Capture the cell that displays the provided text and extract its (x, y) central coordinate. 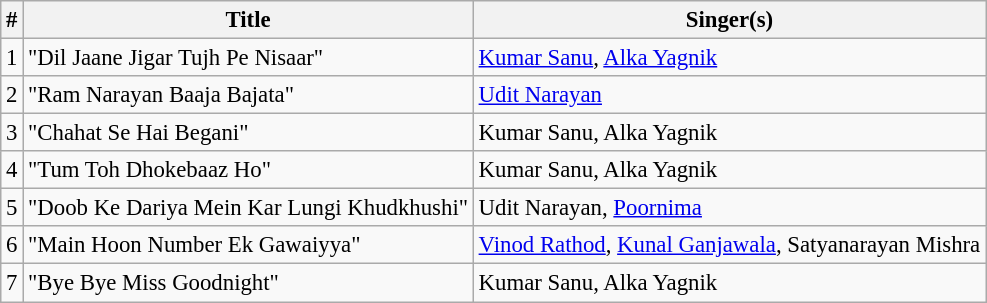
"Bye Bye Miss Goodnight" (248, 283)
Vinod Rathod, Kunal Ganjawala, Satyanarayan Mishra (729, 245)
1 (12, 58)
# (12, 20)
"Main Hoon Number Ek Gawaiyya" (248, 245)
"Dil Jaane Jigar Tujh Pe Nisaar" (248, 58)
Title (248, 20)
"Chahat Se Hai Begani" (248, 133)
"Ram Narayan Baaja Bajata" (248, 95)
3 (12, 133)
"Tum Toh Dhokebaaz Ho" (248, 170)
Udit Narayan (729, 95)
2 (12, 95)
Udit Narayan, Poornima (729, 208)
6 (12, 245)
5 (12, 208)
Singer(s) (729, 20)
"Doob Ke Dariya Mein Kar Lungi Khudkhushi" (248, 208)
4 (12, 170)
7 (12, 283)
